Search for the cell housing the specified text and yield its [X, Y] center coordinate. 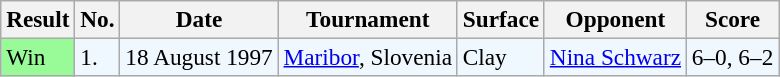
Opponent [615, 19]
No. [98, 19]
Score [732, 19]
Tournament [368, 19]
Nina Schwarz [615, 57]
1. [98, 57]
Date [199, 19]
Maribor, Slovenia [368, 57]
18 August 1997 [199, 57]
6–0, 6–2 [732, 57]
Result [38, 19]
Clay [500, 57]
Surface [500, 19]
Win [38, 57]
